Return the [x, y] coordinate for the center point of the cell that contains the specified text.  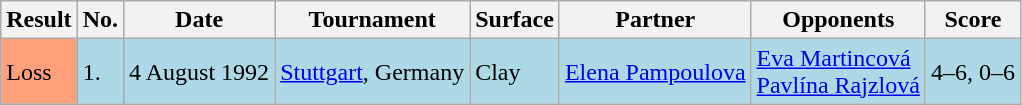
Result [39, 20]
Eva Martincová Pavlína Rajzlová [838, 72]
Score [972, 20]
Partner [655, 20]
Loss [39, 72]
4–6, 0–6 [972, 72]
Date [200, 20]
Elena Pampoulova [655, 72]
Stuttgart, Germany [372, 72]
4 August 1992 [200, 72]
Surface [515, 20]
Tournament [372, 20]
Opponents [838, 20]
Clay [515, 72]
No. [100, 20]
1. [100, 72]
